Return the (X, Y) coordinate for the center point of the cell that contains the specified text.  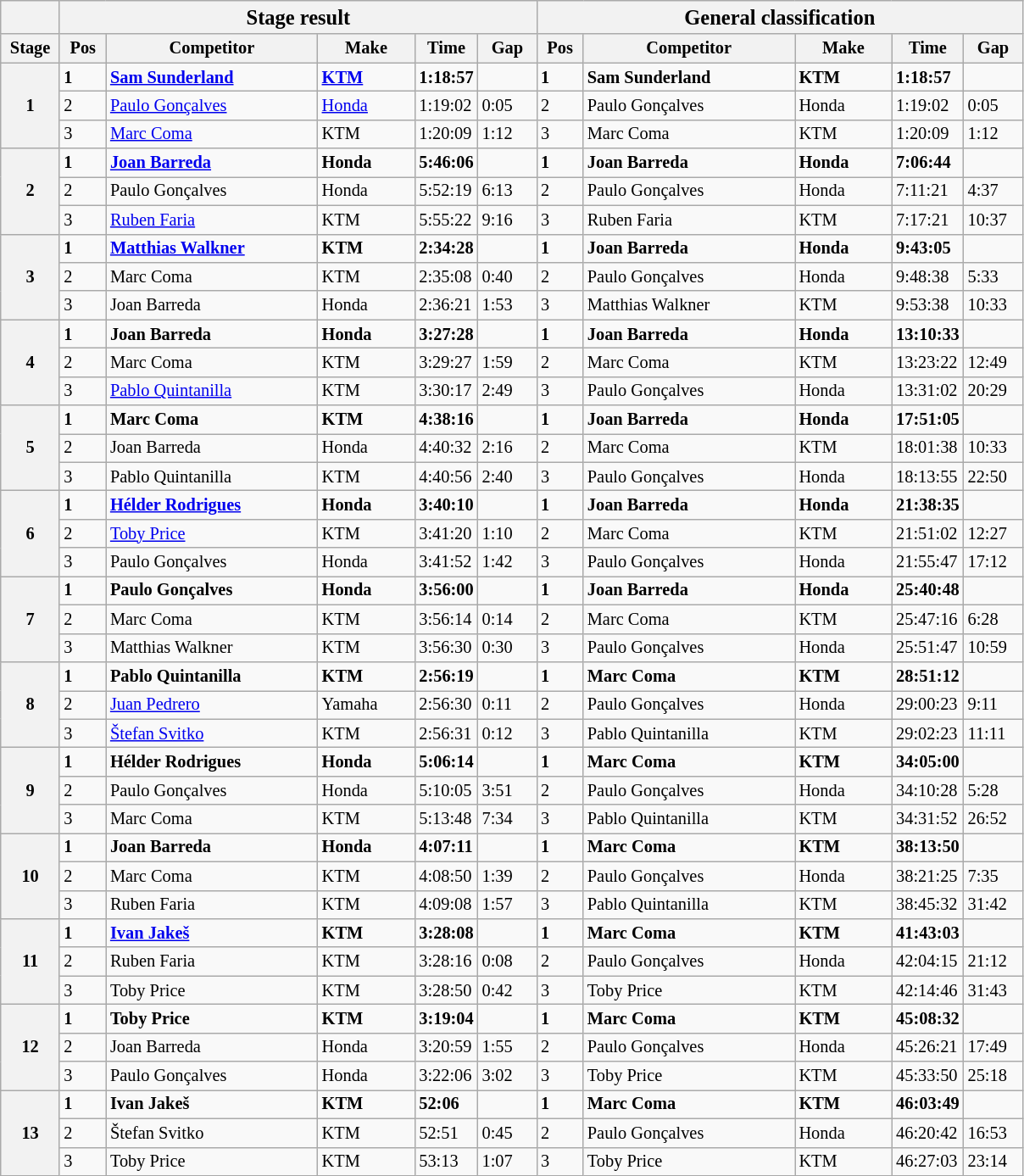
12:49 (993, 362)
53:13 (446, 1162)
0:40 (508, 276)
25:51:47 (927, 648)
2:35:08 (446, 276)
7:35 (993, 876)
42:14:46 (927, 990)
2:36:21 (446, 305)
11 (31, 961)
34:10:28 (927, 790)
3:22:06 (446, 1076)
5:13:48 (446, 819)
17:49 (993, 1047)
4:37 (993, 191)
Stage (31, 48)
0:42 (508, 990)
0:08 (508, 961)
9:53:38 (927, 305)
29:00:23 (927, 705)
5:52:19 (446, 191)
42:04:15 (927, 961)
5 (31, 448)
2:56:31 (446, 733)
5:10:05 (446, 790)
5:55:22 (446, 220)
23:14 (993, 1162)
7:11:21 (927, 191)
10:37 (993, 220)
7 (31, 619)
3:19:04 (446, 1018)
Juan Pedrero (212, 705)
7:17:21 (927, 220)
38:13:50 (927, 847)
0:14 (508, 619)
9:16 (508, 220)
45:08:32 (927, 1018)
5:06:14 (446, 761)
46:27:03 (927, 1162)
13:23:22 (927, 362)
0:12 (508, 733)
4 (31, 363)
3:28:16 (446, 961)
4:38:16 (446, 420)
4:07:11 (446, 847)
9:48:38 (927, 276)
3:29:27 (446, 362)
7:34 (508, 819)
9 (31, 790)
38:21:25 (927, 876)
9:43:05 (927, 248)
1:07 (508, 1162)
29:02:23 (927, 733)
3:20:59 (446, 1047)
20:29 (993, 391)
11:11 (993, 733)
34:31:52 (927, 819)
18:01:38 (927, 448)
13:31:02 (927, 391)
3:28:50 (446, 990)
45:26:21 (927, 1047)
1:59 (508, 362)
10:59 (993, 648)
0:11 (508, 705)
5:46:06 (446, 163)
2:40 (508, 477)
17:51:05 (927, 420)
2:56:30 (446, 705)
3:56:30 (446, 648)
25:40:48 (927, 590)
1:53 (508, 305)
7:06:44 (927, 163)
3:41:52 (446, 562)
1:42 (508, 562)
21:55:47 (927, 562)
2:16 (508, 448)
1:10 (508, 533)
10 (31, 875)
1:39 (508, 876)
12:27 (993, 533)
3:28:08 (446, 933)
21:38:35 (927, 504)
21:12 (993, 961)
3:27:28 (446, 334)
6 (31, 532)
4:09:08 (446, 905)
3:30:17 (446, 391)
13 (31, 1133)
22:50 (993, 477)
2:49 (508, 391)
1:57 (508, 905)
2:56:19 (446, 676)
0:45 (508, 1133)
46:20:42 (927, 1133)
5:28 (993, 790)
21:51:02 (927, 533)
17:12 (993, 562)
16:53 (993, 1133)
45:33:50 (927, 1076)
13:10:33 (927, 334)
52:06 (446, 1104)
8 (31, 704)
31:42 (993, 905)
5:33 (993, 276)
3:40:10 (446, 504)
General classification (780, 17)
26:52 (993, 819)
9:11 (993, 705)
46:03:49 (927, 1104)
3:02 (508, 1076)
52:51 (446, 1133)
38:45:32 (927, 905)
Stage result (298, 17)
28:51:12 (927, 676)
0:30 (508, 648)
25:47:16 (927, 619)
6:28 (993, 619)
34:05:00 (927, 761)
41:43:03 (927, 933)
2:34:28 (446, 248)
18:13:55 (927, 477)
3:41:20 (446, 533)
3:56:14 (446, 619)
4:08:50 (446, 876)
Yamaha (366, 705)
1:55 (508, 1047)
3:56:00 (446, 590)
4:40:32 (446, 448)
4:40:56 (446, 477)
31:43 (993, 990)
6:13 (508, 191)
25:18 (993, 1076)
12 (31, 1046)
3:51 (508, 790)
